Find where the given text appears and provide that cell's center as (x, y) coordinate. 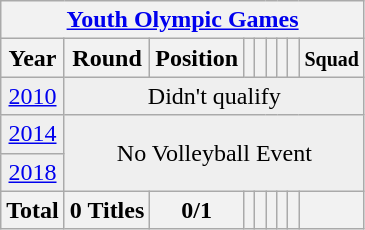
0/1 (197, 210)
2010 (33, 96)
Year (33, 58)
Didn't qualify (214, 96)
Round (107, 58)
Squad (332, 58)
Youth Olympic Games (183, 20)
2014 (33, 134)
2018 (33, 172)
Total (33, 210)
Position (197, 58)
0 Titles (107, 210)
No Volleyball Event (214, 153)
